Search for the cell housing the specified text and yield its [X, Y] center coordinate. 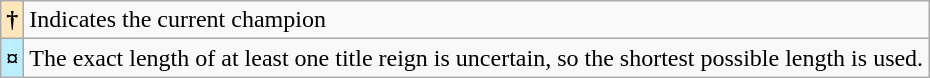
The exact length of at least one title reign is uncertain, so the shortest possible length is used. [476, 58]
¤ [12, 58]
Indicates the current champion [476, 20]
† [12, 20]
